For the text-containing cell, return its midpoint in [x, y] coordinate format. 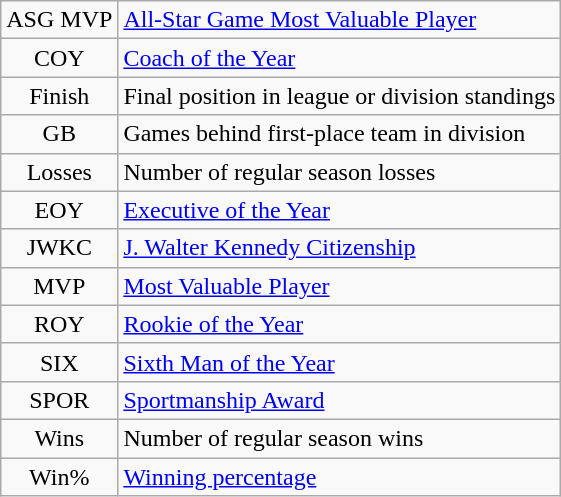
SPOR [60, 400]
SIX [60, 362]
ASG MVP [60, 20]
Sportmanship Award [340, 400]
COY [60, 58]
Coach of the Year [340, 58]
Rookie of the Year [340, 324]
EOY [60, 210]
Number of regular season losses [340, 172]
Finish [60, 96]
Games behind first-place team in division [340, 134]
Winning percentage [340, 477]
J. Walter Kennedy Citizenship [340, 248]
Losses [60, 172]
GB [60, 134]
All-Star Game Most Valuable Player [340, 20]
JWKC [60, 248]
MVP [60, 286]
Final position in league or division standings [340, 96]
Wins [60, 438]
Number of regular season wins [340, 438]
Sixth Man of the Year [340, 362]
Most Valuable Player [340, 286]
Win% [60, 477]
Executive of the Year [340, 210]
ROY [60, 324]
